Output the [X, Y] coordinate of the center of the cell containing the given text.  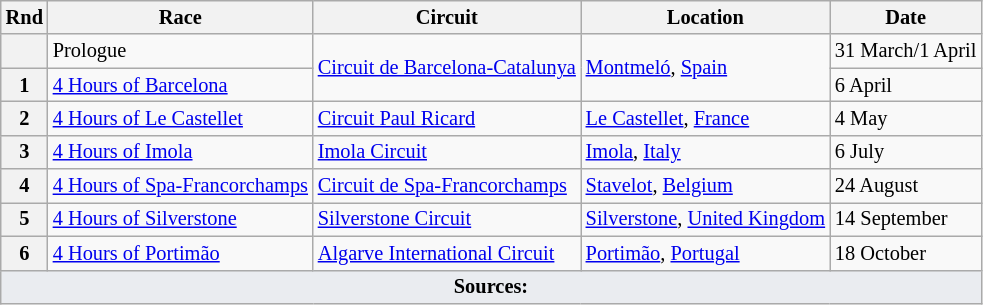
Date [906, 17]
Race [180, 17]
5 [24, 219]
24 August [906, 186]
Circuit [447, 17]
Stavelot, Belgium [706, 186]
1 [24, 85]
4 Hours of Imola [180, 152]
6 July [906, 152]
4 Hours of Silverstone [180, 219]
Location [706, 17]
Circuit de Spa-Francorchamps [447, 186]
3 [24, 152]
Silverstone Circuit [447, 219]
Silverstone, United Kingdom [706, 219]
Le Castellet, France [706, 118]
Imola Circuit [447, 152]
4 Hours of Le Castellet [180, 118]
Portimão, Portugal [706, 253]
4 [24, 186]
6 [24, 253]
Sources: [491, 287]
Imola, Italy [706, 152]
4 Hours of Barcelona [180, 85]
Rnd [24, 17]
Algarve International Circuit [447, 253]
18 October [906, 253]
6 April [906, 85]
Circuit Paul Ricard [447, 118]
2 [24, 118]
4 May [906, 118]
Prologue [180, 51]
4 Hours of Spa-Francorchamps [180, 186]
Montmeló, Spain [706, 68]
4 Hours of Portimão [180, 253]
31 March/1 April [906, 51]
Circuit de Barcelona-Catalunya [447, 68]
14 September [906, 219]
